Extract the (X, Y) coordinate from the center of the cell holding the provided text.  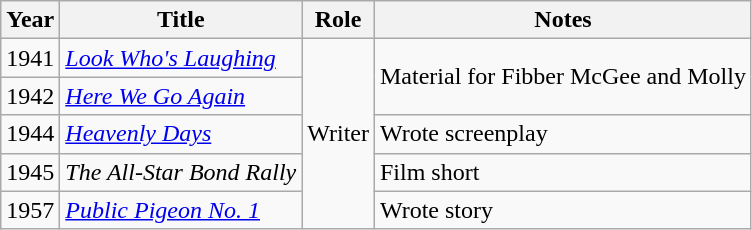
1944 (30, 134)
1945 (30, 172)
Role (338, 20)
Notes (562, 20)
Wrote screenplay (562, 134)
Look Who's Laughing (181, 58)
Public Pigeon No. 1 (181, 210)
Heavenly Days (181, 134)
The All-Star Bond Rally (181, 172)
Film short (562, 172)
Material for Fibber McGee and Molly (562, 77)
Title (181, 20)
Wrote story (562, 210)
Year (30, 20)
Writer (338, 134)
Here We Go Again (181, 96)
1942 (30, 96)
1941 (30, 58)
1957 (30, 210)
